Capture the cell that displays the provided text and extract its (x, y) central coordinate. 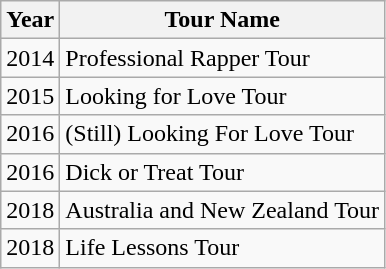
Professional Rapper Tour (222, 58)
Year (30, 20)
2015 (30, 96)
(Still) Looking For Love Tour (222, 134)
Life Lessons Tour (222, 248)
Looking for Love Tour (222, 96)
Australia and New Zealand Tour (222, 210)
2014 (30, 58)
Tour Name (222, 20)
Dick or Treat Tour (222, 172)
